Identify which cell holds the provided text, then report its [X, Y] central coordinate. 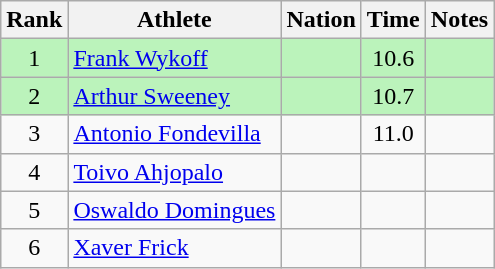
Antonio Fondevilla [174, 134]
10.7 [393, 96]
Notes [459, 20]
Frank Wykoff [174, 58]
Nation [321, 20]
Xaver Frick [174, 248]
Rank [34, 20]
10.6 [393, 58]
Time [393, 20]
3 [34, 134]
1 [34, 58]
11.0 [393, 134]
Oswaldo Domingues [174, 210]
2 [34, 96]
Arthur Sweeney [174, 96]
Athlete [174, 20]
Toivo Ahjopalo [174, 172]
4 [34, 172]
5 [34, 210]
6 [34, 248]
